Find where the given text appears and provide that cell's center as (X, Y) coordinate. 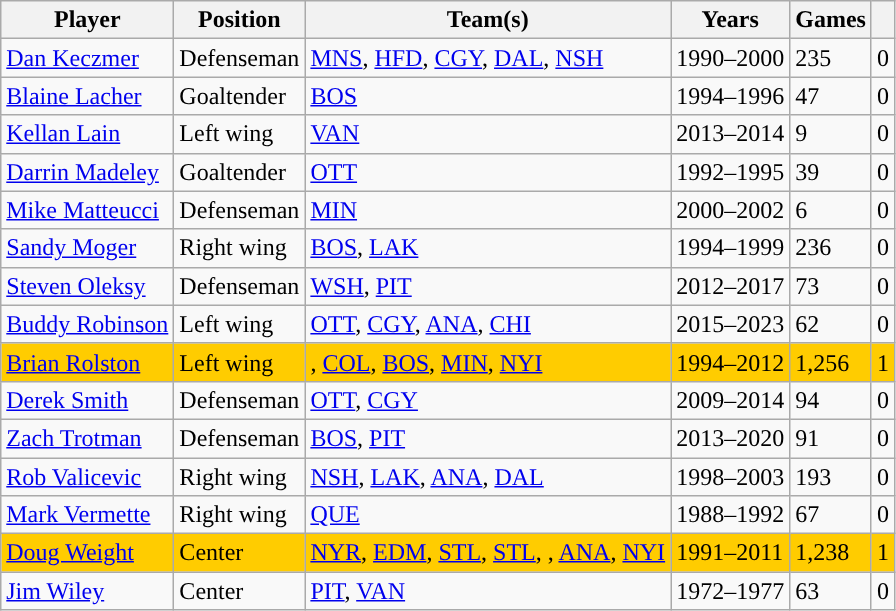
1994–1996 (730, 96)
Derek Smith (88, 400)
Sandy Moger (88, 248)
94 (831, 400)
Kellan Lain (88, 134)
NYR, EDM, STL, STL, , ANA, NYI (488, 553)
47 (831, 96)
1994–2012 (730, 362)
NSH, LAK, ANA, DAL (488, 477)
1994–1999 (730, 248)
1992–1995 (730, 172)
WSH, PIT (488, 286)
1,256 (831, 362)
BOS, PIT (488, 438)
OTT, CGY (488, 400)
1990–2000 (730, 58)
Rob Valicevic (88, 477)
63 (831, 591)
BOS, LAK (488, 248)
1998–2003 (730, 477)
2013–2020 (730, 438)
Years (730, 20)
39 (831, 172)
236 (831, 248)
1988–1992 (730, 515)
PIT, VAN (488, 591)
2000–2002 (730, 210)
Games (831, 20)
Darrin Madeley (88, 172)
MIN (488, 210)
Buddy Robinson (88, 324)
MNS, HFD, CGY, DAL, NSH (488, 58)
Mike Matteucci (88, 210)
OTT, CGY, ANA, CHI (488, 324)
Dan Keczmer (88, 58)
67 (831, 515)
Doug Weight (88, 553)
2012–2017 (730, 286)
1972–1977 (730, 591)
BOS (488, 96)
91 (831, 438)
73 (831, 286)
1991–2011 (730, 553)
Team(s) (488, 20)
Zach Trotman (88, 438)
, COL, BOS, MIN, NYI (488, 362)
Position (240, 20)
Steven Oleksy (88, 286)
VAN (488, 134)
193 (831, 477)
62 (831, 324)
Blaine Lacher (88, 96)
QUE (488, 515)
2009–2014 (730, 400)
Mark Vermette (88, 515)
1,238 (831, 553)
Brian Rolston (88, 362)
6 (831, 210)
Player (88, 20)
Jim Wiley (88, 591)
OTT (488, 172)
235 (831, 58)
2015–2023 (730, 324)
9 (831, 134)
2013–2014 (730, 134)
